Identify which cell holds the provided text, then report its [X, Y] central coordinate. 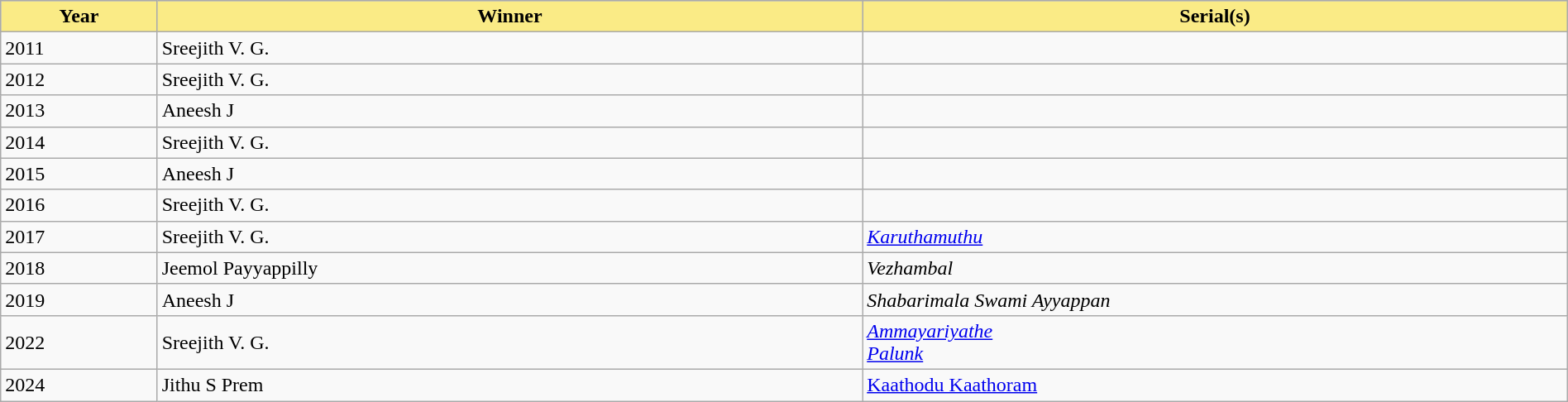
Jithu S Prem [509, 385]
Winner [509, 17]
2015 [79, 174]
Serial(s) [1216, 17]
Year [79, 17]
2011 [79, 48]
2022 [79, 342]
2019 [79, 299]
Kaathodu Kaathoram [1216, 385]
2014 [79, 142]
2018 [79, 268]
Vezhambal [1216, 268]
Karuthamuthu [1216, 237]
2017 [79, 237]
2012 [79, 79]
Ammayariyathe Palunk [1216, 342]
2024 [79, 385]
Shabarimala Swami Ayyappan [1216, 299]
2013 [79, 111]
2016 [79, 205]
Jeemol Payyappilly [509, 268]
